Provide the [X, Y] coordinate of the cell's center where the given text is located.  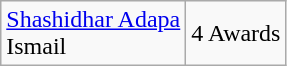
Shashidhar Adapa Ismail [94, 34]
4 Awards [236, 34]
